Determine the (X, Y) coordinate at the center of the cell enclosing the given text.  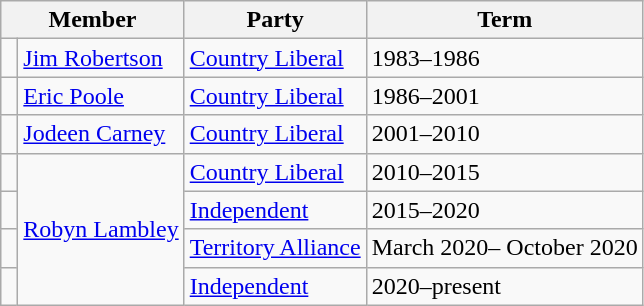
March 2020– October 2020 (504, 248)
Jodeen Carney (101, 134)
1983–1986 (504, 58)
2001–2010 (504, 134)
Party (275, 20)
2015–2020 (504, 210)
2010–2015 (504, 172)
2020–present (504, 286)
Eric Poole (101, 96)
Term (504, 20)
1986–2001 (504, 96)
Territory Alliance (275, 248)
Jim Robertson (101, 58)
Member (92, 20)
Robyn Lambley (101, 229)
